Identify which cell holds the provided text, then report its [x, y] central coordinate. 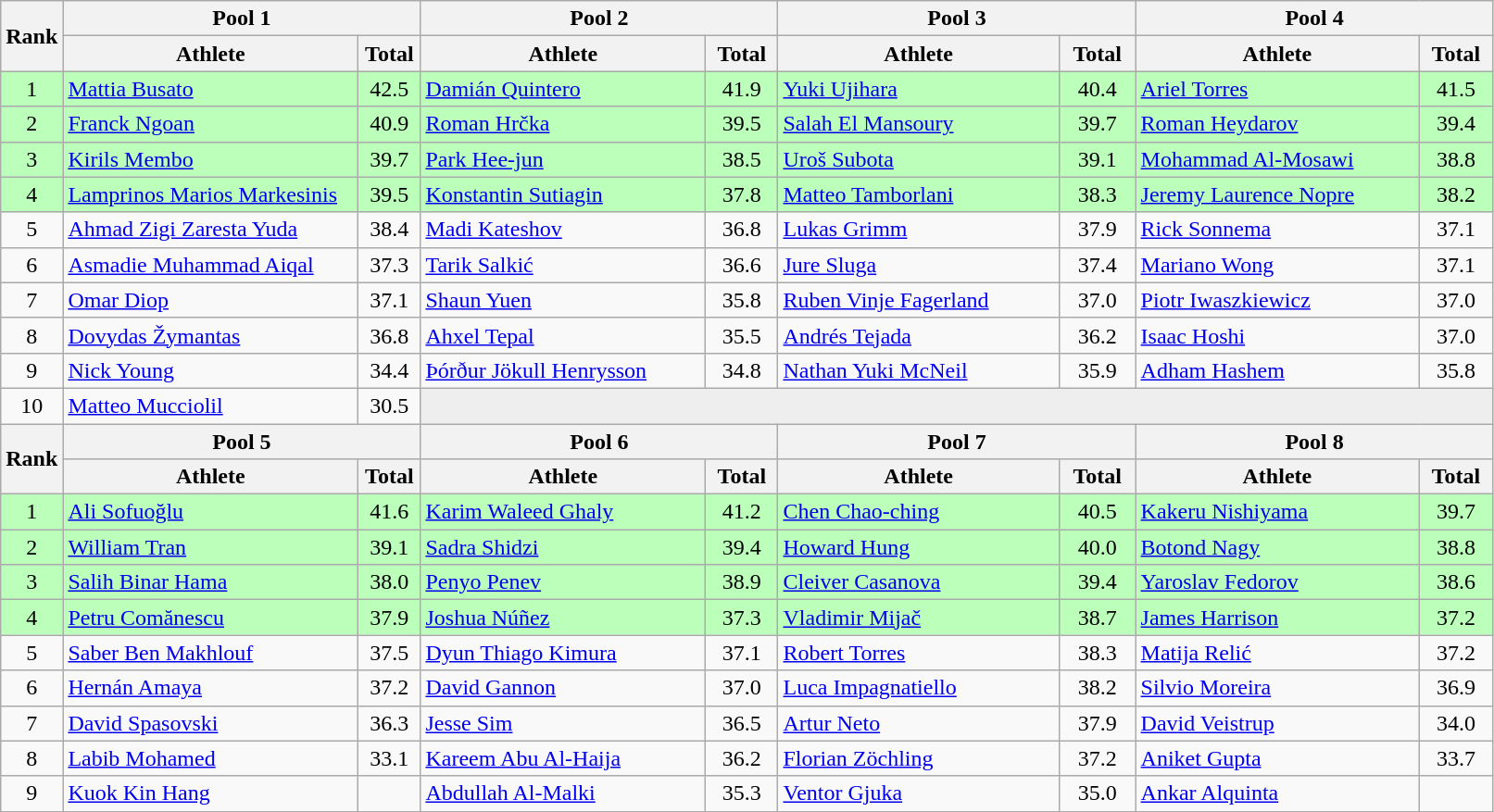
30.5 [389, 406]
34.4 [389, 370]
Robert Torres [919, 653]
Ahxel Tepal [563, 335]
Tarik Salkić [563, 265]
36.6 [742, 265]
Chen Chao-ching [919, 512]
Damián Quintero [563, 89]
40.4 [1097, 89]
Abdullah Al-Malki [563, 793]
37.5 [389, 653]
Cleiver Casanova [919, 582]
Mariano Wong [1277, 265]
Pool 3 [957, 19]
Nathan Yuki McNeil [919, 370]
Botond Nagy [1277, 547]
41.5 [1456, 89]
Salih Binar Hama [211, 582]
Mohammad Al-Mosawi [1277, 159]
Þórður Jökull Henrysson [563, 370]
Roman Hrčka [563, 124]
David Gannon [563, 688]
41.2 [742, 512]
41.6 [389, 512]
Madi Kateshov [563, 230]
10 [31, 406]
Pool 7 [957, 442]
Matteo Tamborlani [919, 194]
Pool 1 [242, 19]
Asmadie Muhammad Aiqal [211, 265]
33.7 [1456, 758]
Pool 2 [599, 19]
Jure Sluga [919, 265]
Roman Heydarov [1277, 124]
40.0 [1097, 547]
Andrés Tejada [919, 335]
Isaac Hoshi [1277, 335]
38.0 [389, 582]
Ariel Torres [1277, 89]
37.4 [1097, 265]
Jesse Sim [563, 723]
35.5 [742, 335]
Hernán Amaya [211, 688]
Salah El Mansoury [919, 124]
Kakeru Nishiyama [1277, 512]
34.0 [1456, 723]
Rick Sonnema [1277, 230]
Petru Comănescu [211, 618]
David Spasovski [211, 723]
38.5 [742, 159]
Vladimir Mijač [919, 618]
James Harrison [1277, 618]
36.3 [389, 723]
Ventor Gjuka [919, 793]
Karim Waleed Ghaly [563, 512]
35.3 [742, 793]
Uroš Subota [919, 159]
Dyun Thiago Kimura [563, 653]
Saber Ben Makhlouf [211, 653]
Howard Hung [919, 547]
40.9 [389, 124]
David Veistrup [1277, 723]
Artur Neto [919, 723]
Ankar Alquinta [1277, 793]
Piotr Iwaszkiewicz [1277, 300]
Lukas Grimm [919, 230]
Jeremy Laurence Nopre [1277, 194]
Kareem Abu Al-Haija [563, 758]
36.5 [742, 723]
Matija Relić [1277, 653]
Mattia Busato [211, 89]
Sadra Shidzi [563, 547]
Nick Young [211, 370]
Aniket Gupta [1277, 758]
41.9 [742, 89]
33.1 [389, 758]
Ahmad Zigi Zaresta Yuda [211, 230]
Shaun Yuen [563, 300]
Silvio Moreira [1277, 688]
38.9 [742, 582]
34.8 [742, 370]
Yuki Ujihara [919, 89]
Joshua Núñez [563, 618]
Yaroslav Fedorov [1277, 582]
Dovydas Žymantas [211, 335]
Konstantin Sutiagin [563, 194]
Pool 6 [599, 442]
Park Hee-jun [563, 159]
Omar Diop [211, 300]
Kuok Kin Hang [211, 793]
Matteo Mucciolil [211, 406]
36.9 [1456, 688]
Penyo Penev [563, 582]
Adham Hashem [1277, 370]
Ruben Vinje Fagerland [919, 300]
Lamprinos Marios Markesinis [211, 194]
Pool 4 [1314, 19]
Labib Mohamed [211, 758]
Pool 8 [1314, 442]
Florian Zöchling [919, 758]
38.7 [1097, 618]
35.0 [1097, 793]
38.4 [389, 230]
42.5 [389, 89]
William Tran [211, 547]
38.6 [1456, 582]
Franck Ngoan [211, 124]
35.9 [1097, 370]
40.5 [1097, 512]
Pool 5 [242, 442]
Kirils Membo [211, 159]
37.8 [742, 194]
Luca Impagnatiello [919, 688]
Ali Sofuoğlu [211, 512]
